From the cell containing the given text, extract its center point as (x, y) coordinate. 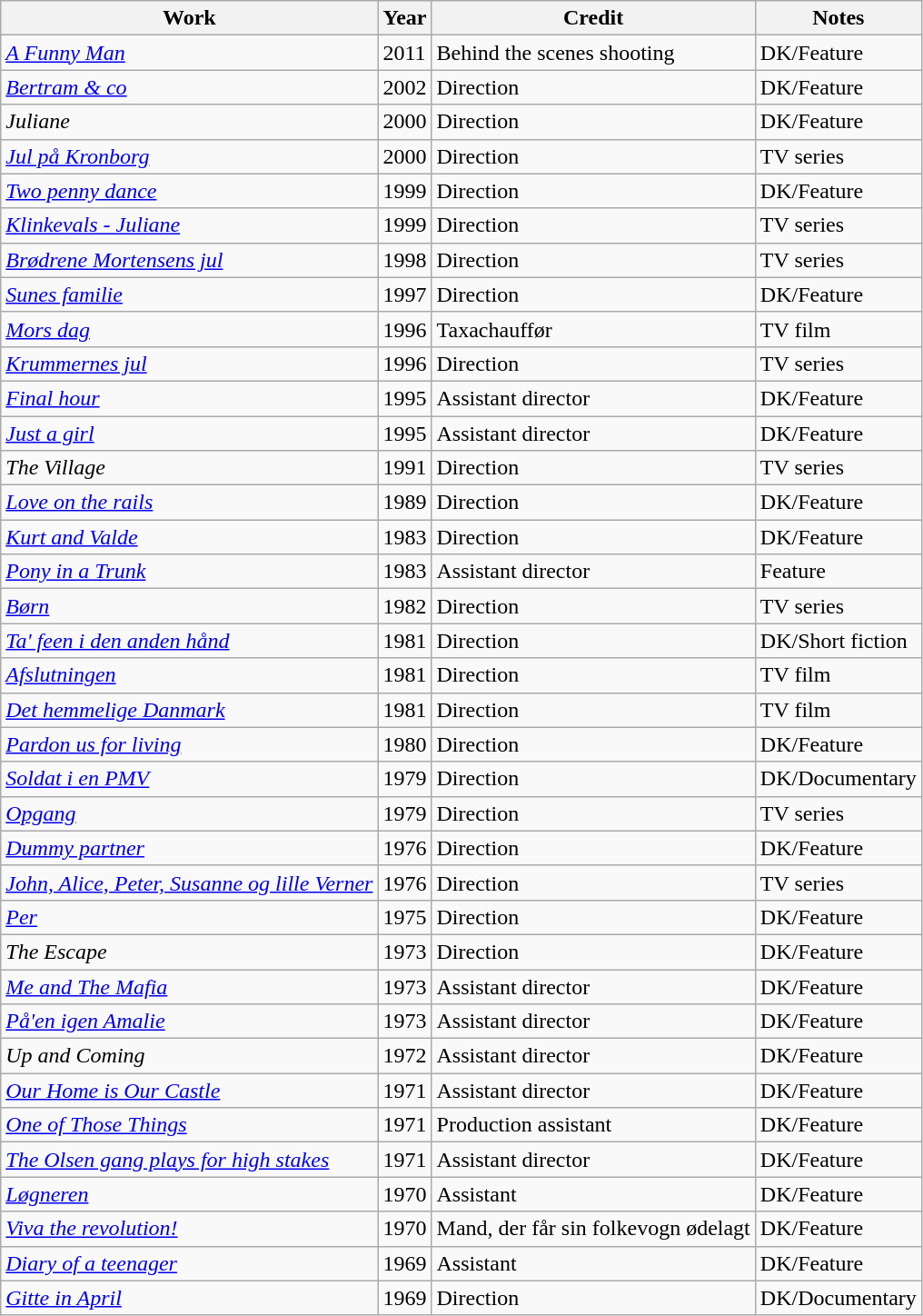
Diary of a teenager (189, 1263)
Krummernes jul (189, 364)
1991 (405, 468)
Just a girl (189, 434)
1980 (405, 744)
Notes (838, 18)
Børn (189, 606)
1975 (405, 917)
Mand, der får sin folkevogn ødelagt (593, 1229)
Mors dag (189, 329)
1982 (405, 606)
One of Those Things (189, 1125)
Pardon us for living (189, 744)
Two penny dance (189, 191)
Pony in a Trunk (189, 572)
Work (189, 18)
1997 (405, 294)
Me and The Mafia (189, 986)
The Olsen gang plays for high stakes (189, 1160)
Dummy partner (189, 848)
Løgneren (189, 1194)
The Village (189, 468)
Opgang (189, 813)
Sunes familie (189, 294)
2011 (405, 53)
Gitte in April (189, 1298)
Love on the rails (189, 503)
DK/Short fiction (838, 641)
1998 (405, 260)
Det hemmelige Danmark (189, 710)
Jul på Kronborg (189, 156)
Year (405, 18)
På'en igen Amalie (189, 1022)
Viva the revolution! (189, 1229)
Afslutningen (189, 675)
Juliane (189, 122)
John, Alice, Peter, Susanne og lille Verner (189, 882)
Kurt and Valde (189, 537)
Credit (593, 18)
Up and Coming (189, 1056)
Per (189, 917)
Ta' feen i den anden hånd (189, 641)
A Funny Man (189, 53)
Taxachauffør (593, 329)
Bertram & co (189, 87)
Brødrene Mortensens jul (189, 260)
1972 (405, 1056)
1989 (405, 503)
Behind the scenes shooting (593, 53)
Final hour (189, 398)
Feature (838, 572)
The Escape (189, 952)
Soldat i en PMV (189, 779)
Production assistant (593, 1125)
Our Home is Our Castle (189, 1091)
Klinkevals - Juliane (189, 225)
2002 (405, 87)
